Locate the cell with the specified text and output its (x, y) center coordinate. 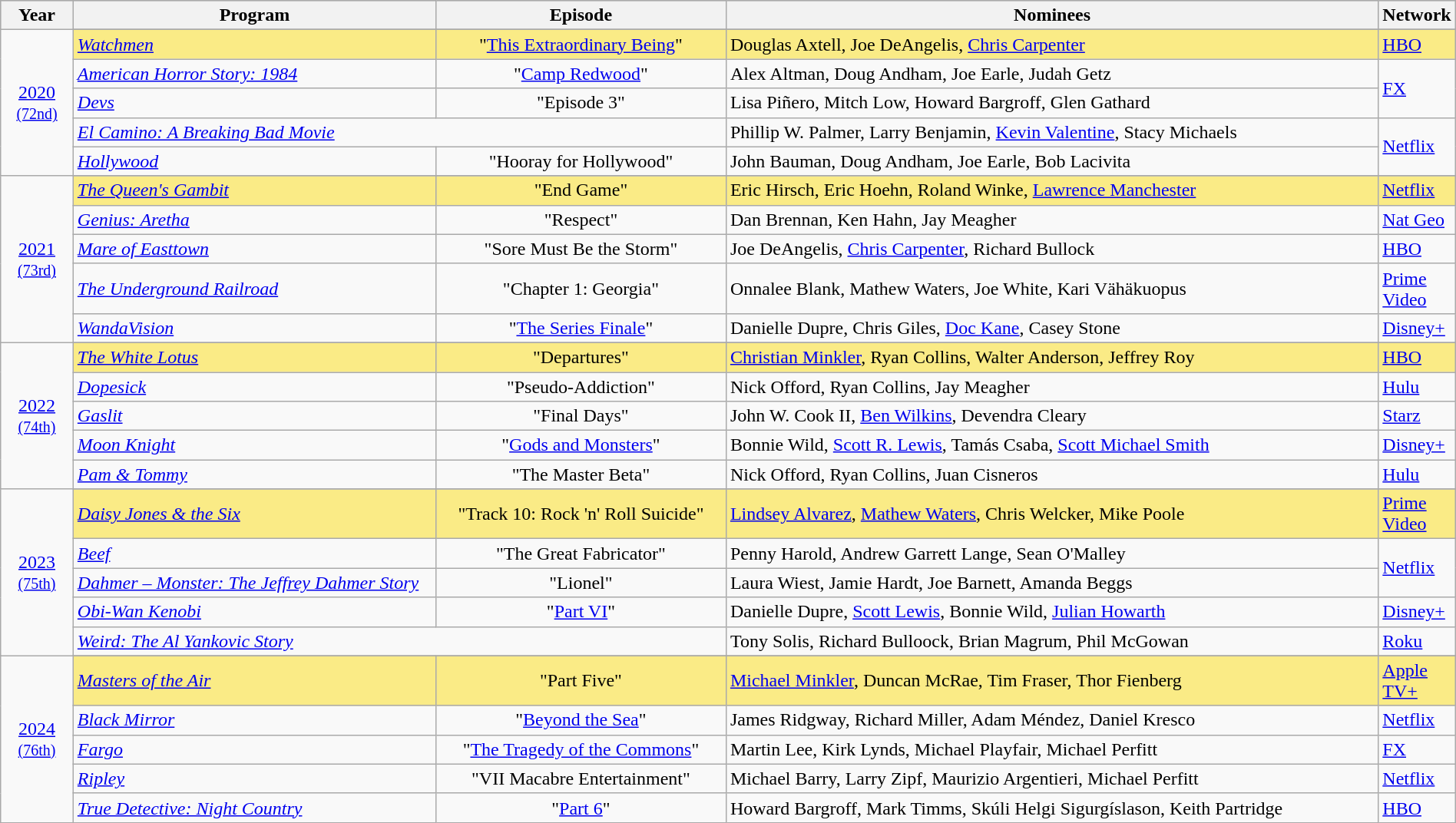
Nominees (1052, 15)
"End Game" (581, 190)
"Gods and Monsters" (581, 445)
Howard Bargroff, Mark Timms, Skúli Helgi Sigurgíslason, Keith Partridge (1052, 808)
Hollywood (254, 161)
2023(75th) (37, 573)
The Underground Railroad (254, 289)
Alex Altman, Doug Andham, Joe Earle, Judah Getz (1052, 74)
Dopesick (254, 386)
2021(73rd) (37, 259)
Phillip W. Palmer, Larry Benjamin, Kevin Valentine, Stacy Michaels (1052, 132)
"Track 10: Rock 'n' Roll Suicide" (581, 514)
Masters of the Air (254, 680)
Eric Hirsch, Eric Hoehn, Roland Winke, Lawrence Manchester (1052, 190)
"Episode 3" (581, 103)
Obi-Wan Kenobi (254, 612)
Genius: Aretha (254, 220)
The Queen's Gambit (254, 190)
Pam & Tommy (254, 474)
2024(76th) (37, 739)
Onnalee Blank, Mathew Waters, Joe White, Kari Vähäkuopus (1052, 289)
Nat Geo (1417, 220)
Network (1417, 15)
Gaslit (254, 416)
"Hooray for Hollywood" (581, 161)
Douglas Axtell, Joe DeAngelis, Chris Carpenter (1052, 45)
Fargo (254, 749)
Roku (1417, 641)
"Part VI" (581, 612)
Penny Harold, Andrew Garrett Lange, Sean O'Malley (1052, 554)
Daisy Jones & the Six (254, 514)
Watchmen (254, 45)
Program (254, 15)
Weird: The Al Yankovic Story (399, 641)
Christian Minkler, Ryan Collins, Walter Anderson, Jeffrey Roy (1052, 357)
Moon Knight (254, 445)
"Departures" (581, 357)
Danielle Dupre, Chris Giles, Doc Kane, Casey Stone (1052, 328)
Dan Brennan, Ken Hahn, Jay Meagher (1052, 220)
"Respect" (581, 220)
Episode (581, 15)
Devs (254, 103)
"Part Five" (581, 680)
Lisa Piñero, Mitch Low, Howard Bargroff, Glen Gathard (1052, 103)
"This Extraordinary Being" (581, 45)
Laura Wiest, Jamie Hardt, Joe Barnett, Amanda Beggs (1052, 583)
Tony Solis, Richard Bulloock, Brian Magrum, Phil McGowan (1052, 641)
Starz (1417, 416)
True Detective: Night Country (254, 808)
Black Mirror (254, 720)
Lindsey Alvarez, Mathew Waters, Chris Welcker, Mike Poole (1052, 514)
James Ridgway, Richard Miller, Adam Méndez, Daniel Kresco (1052, 720)
"VII Macabre Entertainment" (581, 778)
Beef (254, 554)
2022(74th) (37, 415)
Apple TV+ (1417, 680)
Year (37, 15)
"Sore Must Be the Storm" (581, 249)
"The Great Fabricator" (581, 554)
Ripley (254, 778)
"Part 6" (581, 808)
"Beyond the Sea" (581, 720)
Danielle Dupre, Scott Lewis, Bonnie Wild, Julian Howarth (1052, 612)
Bonnie Wild, Scott R. Lewis, Tamás Csaba, Scott Michael Smith (1052, 445)
"The Series Finale" (581, 328)
2020(72nd) (37, 103)
American Horror Story: 1984 (254, 74)
Michael Minkler, Duncan McRae, Tim Fraser, Thor Fienberg (1052, 680)
Joe DeAngelis, Chris Carpenter, Richard Bullock (1052, 249)
The White Lotus (254, 357)
El Camino: A Breaking Bad Movie (399, 132)
Nick Offord, Ryan Collins, Jay Meagher (1052, 386)
Mare of Easttown (254, 249)
Michael Barry, Larry Zipf, Maurizio Argentieri, Michael Perfitt (1052, 778)
John Bauman, Doug Andham, Joe Earle, Bob Lacivita (1052, 161)
"The Tragedy of the Commons" (581, 749)
Nick Offord, Ryan Collins, Juan Cisneros (1052, 474)
"Lionel" (581, 583)
"The Master Beta" (581, 474)
"Final Days" (581, 416)
Dahmer – Monster: The Jeffrey Dahmer Story (254, 583)
"Chapter 1: Georgia" (581, 289)
Martin Lee, Kirk Lynds, Michael Playfair, Michael Perfitt (1052, 749)
"Pseudo-Addiction" (581, 386)
WandaVision (254, 328)
"Camp Redwood" (581, 74)
John W. Cook II, Ben Wilkins, Devendra Cleary (1052, 416)
